Output the [X, Y] coordinate of the center of the cell containing the given text.  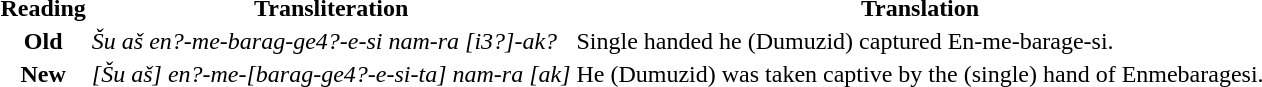
Šu aš en?-me-barag-ge4?-e-si nam-ra [i3?]-ak? [331, 41]
